Scan for the cell matching the given text and deliver its [x, y] coordinate at center. 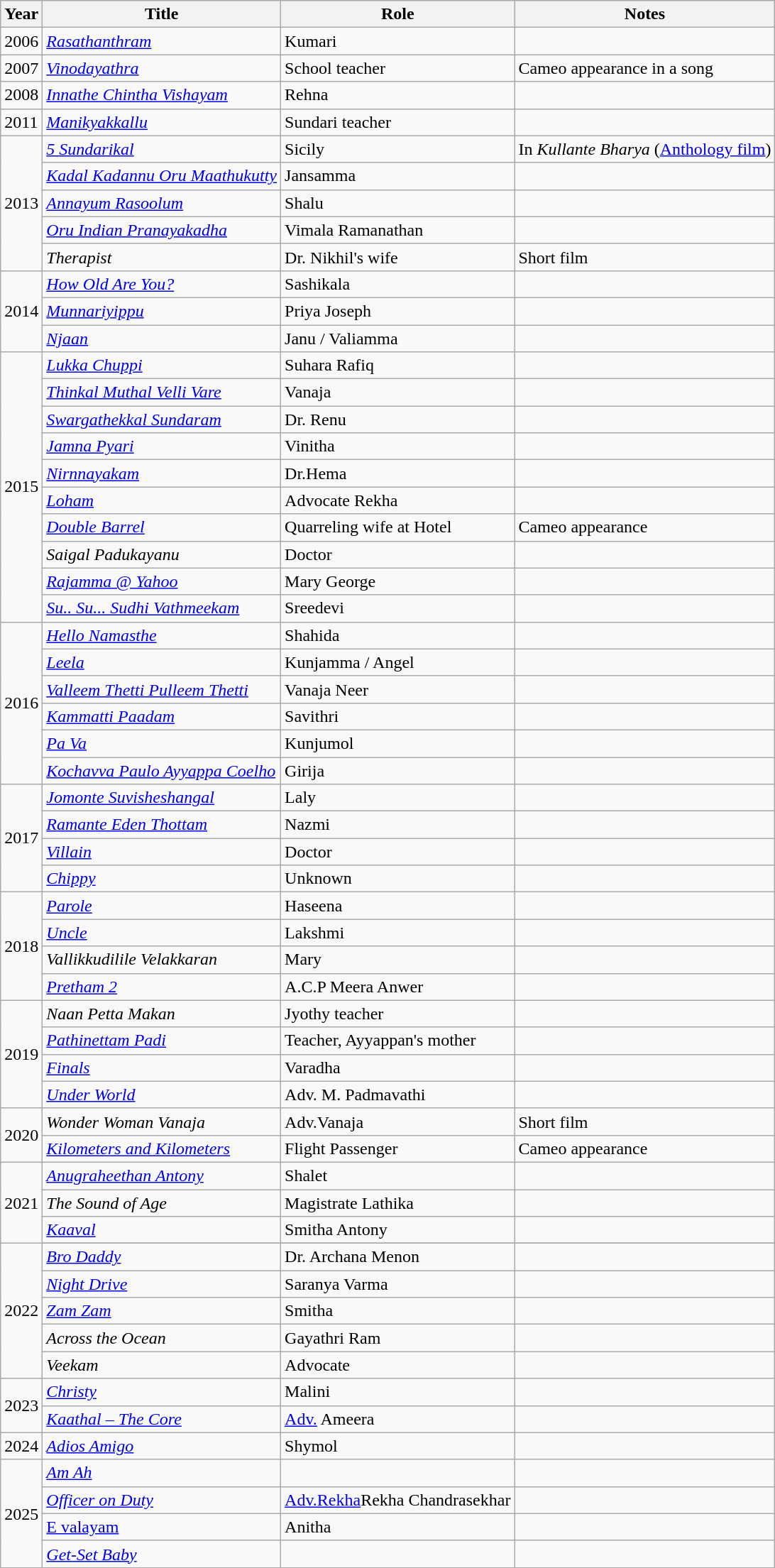
2013 [21, 203]
Oru Indian Pranayakadha [162, 230]
Veekam [162, 1365]
Finals [162, 1068]
Quarreling wife at Hotel [397, 527]
Officer on Duty [162, 1500]
2008 [21, 95]
Vimala Ramanathan [397, 230]
2011 [21, 122]
In Kullante Bharya (Anthology film) [644, 149]
Jansamma [397, 176]
Get-Set Baby [162, 1554]
Kunjumol [397, 743]
Unknown [397, 879]
Vallikkudilile Velakkaran [162, 960]
Varadha [397, 1068]
Advocate Rekha [397, 500]
Parole [162, 906]
Rasathanthram [162, 41]
Munnariyippu [162, 311]
Smitha [397, 1311]
Anitha [397, 1527]
Shalet [397, 1175]
Savithri [397, 716]
Suhara Rafiq [397, 366]
Pretham 2 [162, 987]
Mary George [397, 581]
Adv.RekhaRekha Chandrasekhar [397, 1500]
Jyothy teacher [397, 1014]
Notes [644, 14]
Shalu [397, 203]
Thinkal Muthal Velli Vare [162, 393]
Adv.Vanaja [397, 1122]
Kaathal – The Core [162, 1419]
2007 [21, 68]
2014 [21, 311]
Dr.Hema [397, 473]
Title [162, 14]
Loham [162, 500]
Kadal Kadannu Oru Maathukutty [162, 176]
Kaaval [162, 1230]
2020 [21, 1135]
Laly [397, 798]
2018 [21, 946]
School teacher [397, 68]
Rehna [397, 95]
Dr. Nikhil's wife [397, 257]
Kumari [397, 41]
Lakshmi [397, 933]
2022 [21, 1311]
Naan Petta Makan [162, 1014]
Malini [397, 1392]
Bro Daddy [162, 1257]
Sundari teacher [397, 122]
Kammatti Paadam [162, 716]
Shahida [397, 635]
Adios Amigo [162, 1446]
Dr. Renu [397, 420]
Adv. Ameera [397, 1419]
Ramante Eden Thottam [162, 825]
Flight Passenger [397, 1148]
2015 [21, 487]
Vinitha [397, 446]
Therapist [162, 257]
Year [21, 14]
Double Barrel [162, 527]
Dr. Archana Menon [397, 1257]
Hello Namasthe [162, 635]
Sicily [397, 149]
Priya Joseph [397, 311]
2017 [21, 838]
Manikyakkallu [162, 122]
Role [397, 14]
Vinodayathra [162, 68]
Vanaja Neer [397, 689]
Christy [162, 1392]
Haseena [397, 906]
E valayam [162, 1527]
Anugraheethan Antony [162, 1175]
Across the Ocean [162, 1338]
Kochavva Paulo Ayyappa Coelho [162, 770]
Villain [162, 852]
Saigal Padukayanu [162, 554]
Sashikala [397, 284]
2021 [21, 1202]
Shymol [397, 1446]
Vanaja [397, 393]
Smitha Antony [397, 1230]
Under World [162, 1095]
Nazmi [397, 825]
Annayum Rasoolum [162, 203]
Saranya Varma [397, 1284]
Janu / Valiamma [397, 339]
Zam Zam [162, 1311]
Innathe Chintha Vishayam [162, 95]
2025 [21, 1513]
Chippy [162, 879]
Advocate [397, 1365]
Gayathri Ram [397, 1338]
The Sound of Age [162, 1203]
Sreedevi [397, 608]
Night Drive [162, 1284]
Swargathekkal Sundaram [162, 420]
Kunjamma / Angel [397, 662]
Njaan [162, 339]
Kilometers and Kilometers [162, 1148]
Jamna Pyari [162, 446]
Adv. M. Padmavathi [397, 1095]
Wonder Woman Vanaja [162, 1122]
Uncle [162, 933]
2023 [21, 1405]
Lukka Chuppi [162, 366]
Pathinettam Padi [162, 1041]
Teacher, Ayyappan's mother [397, 1041]
2006 [21, 41]
A.C.P Meera Anwer [397, 987]
Magistrate Lathika [397, 1203]
Nirnnayakam [162, 473]
Cameo appearance in a song [644, 68]
Valleem Thetti Pulleem Thetti [162, 689]
Girija [397, 770]
Leela [162, 662]
How Old Are You? [162, 284]
Mary [397, 960]
2024 [21, 1446]
Pa Va [162, 743]
2016 [21, 703]
Rajamma @ Yahoo [162, 581]
Am Ah [162, 1473]
2019 [21, 1054]
5 Sundarikal [162, 149]
Su.. Su... Sudhi Vathmeekam [162, 608]
Jomonte Suvisheshangal [162, 798]
